Pinpoint the cell where the given text exists, returning its (X, Y) midpoint coordinate. 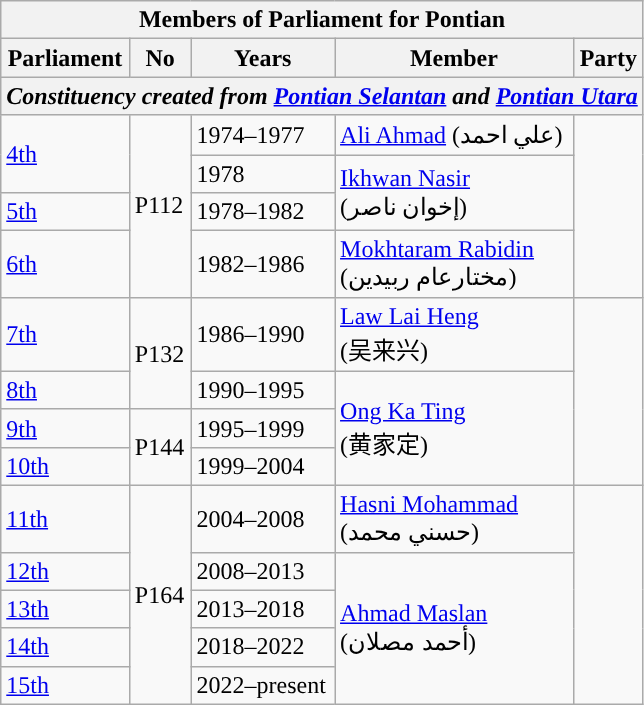
10th (66, 466)
1986–1990 (263, 334)
2004–2008 (263, 518)
4th (66, 154)
Ikhwan Nasir (إخوان ناصر) (454, 192)
1982–1986 (263, 264)
Members of Parliament for Pontian (322, 20)
15th (66, 685)
P144 (160, 447)
1974–1977 (263, 135)
2022–present (263, 685)
8th (66, 390)
11th (66, 518)
P132 (160, 353)
Member (454, 58)
1978–1982 (263, 212)
5th (66, 212)
12th (66, 571)
9th (66, 428)
1995–1999 (263, 428)
1999–2004 (263, 466)
2018–2022 (263, 647)
14th (66, 647)
Ali Ahmad (علي احمد) (454, 135)
13th (66, 609)
Constituency created from Pontian Selantan and Pontian Utara (322, 96)
Mokhtaram Rabidin (مختارعام ربيدين) (454, 264)
6th (66, 264)
Hasni Mohammad (حسني محمد‎) (454, 518)
P164 (160, 594)
P112 (160, 206)
Parliament (66, 58)
Law Lai Heng (吴来兴) (454, 334)
2013–2018 (263, 609)
2008–2013 (263, 571)
1990–1995 (263, 390)
Years (263, 58)
1978 (263, 173)
7th (66, 334)
Party (608, 58)
No (160, 58)
Ahmad Maslan (أحمد مصلان‎) (454, 628)
Ong Ka Ting (黄家定) (454, 428)
